From the cell containing the given text, extract its center point as [x, y] coordinate. 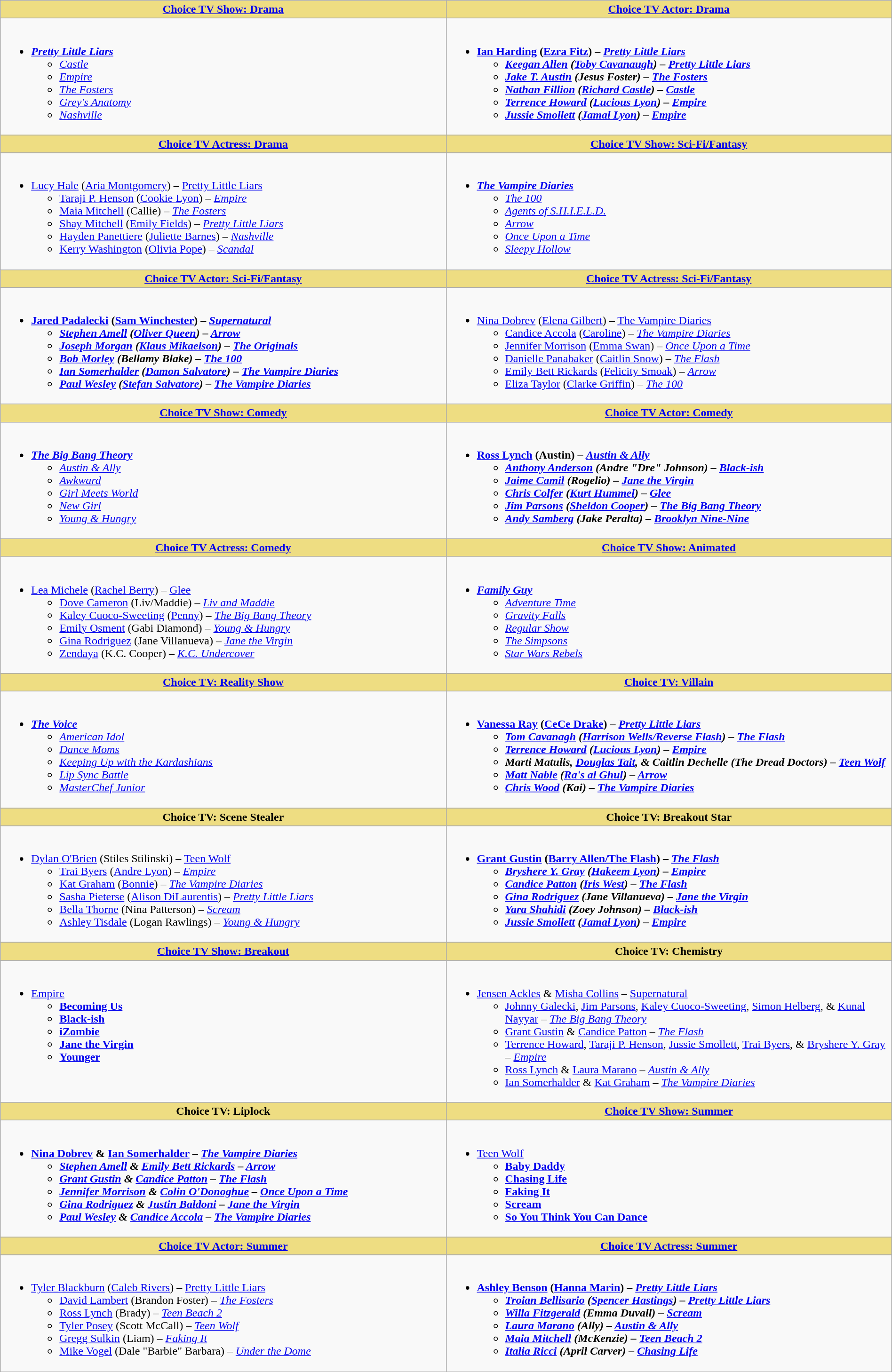
Choice TV: Reality Show [223, 682]
Choice TV Actor: Drama [669, 9]
Choice TV: Chemistry [669, 952]
Choice TV Actor: Comedy [669, 413]
Choice TV Actor: Summer [223, 1246]
Choice TV: Scene Stealer [223, 817]
Family GuyAdventure TimeGravity FallsRegular ShowThe SimpsonsStar Wars Rebels [669, 615]
Choice TV: Breakout Star [669, 817]
Choice TV Actress: Sci-Fi/Fantasy [669, 278]
Choice TV Show: Breakout [223, 952]
Choice TV Show: Summer [669, 1111]
The Vampire DiariesThe 100Agents of S.H.I.E.L.D.ArrowOnce Upon a TimeSleepy Hollow [669, 211]
Choice TV Actor: Sci-Fi/Fantasy [223, 278]
Pretty Little LiarsCastleEmpireThe FostersGrey's AnatomyNashville [223, 77]
Choice TV Show: Comedy [223, 413]
Choice TV Show: Animated [669, 547]
EmpireBecoming UsBlack-ishiZombieJane the VirginYounger [223, 1031]
Choice TV Actress: Summer [669, 1246]
Choice TV Show: Sci-Fi/Fantasy [669, 144]
Choice TV Actress: Comedy [223, 547]
Choice TV Show: Drama [223, 9]
Choice TV: Liplock [223, 1111]
Choice TV: Villain [669, 682]
Teen WolfBaby DaddyChasing LifeFaking ItScreamSo You Think You Can Dance [669, 1179]
Choice TV Actress: Drama [223, 144]
The Big Bang TheoryAustin & AllyAwkwardGirl Meets WorldNew GirlYoung & Hungry [223, 480]
The VoiceAmerican IdolDance MomsKeeping Up with the KardashiansLip Sync BattleMasterChef Junior [223, 749]
